Identify which cell holds the provided text, then report its [x, y] central coordinate. 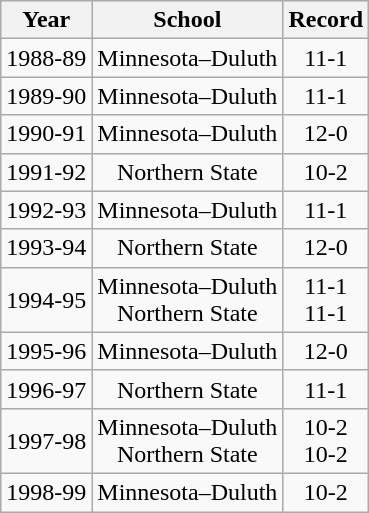
1995-96 [46, 351]
1996-97 [46, 389]
1988-89 [46, 58]
10-210-2 [326, 440]
School [188, 20]
1994-95 [46, 300]
1997-98 [46, 440]
1992-93 [46, 210]
1993-94 [46, 248]
1991-92 [46, 172]
Year [46, 20]
1989-90 [46, 96]
Record [326, 20]
1998-99 [46, 492]
11-111-1 [326, 300]
1990-91 [46, 134]
